Return [X, Y] of the center of cell containing provided text 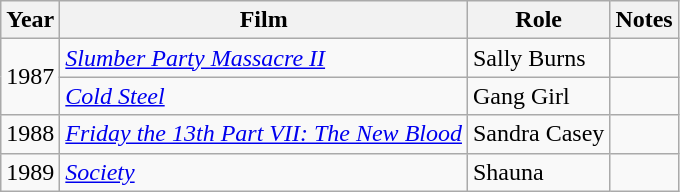
Sandra Casey [538, 134]
Film [264, 20]
1989 [30, 172]
Slumber Party Massacre II [264, 58]
Gang Girl [538, 96]
Cold Steel [264, 96]
1987 [30, 77]
Sally Burns [538, 58]
Shauna [538, 172]
Friday the 13th Part VII: The New Blood [264, 134]
Year [30, 20]
Notes [644, 20]
Society [264, 172]
Role [538, 20]
1988 [30, 134]
